Search for the cell housing the specified text and yield its [X, Y] center coordinate. 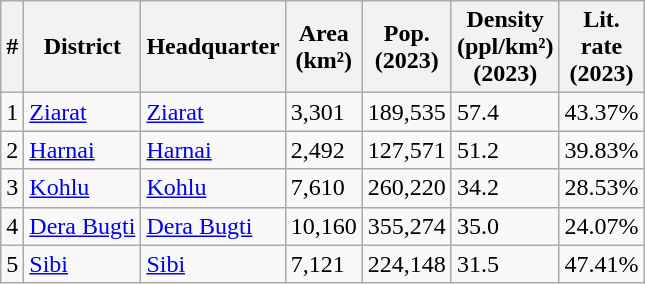
2 [12, 150]
127,571 [406, 150]
7,610 [324, 188]
Pop.(2023) [406, 47]
47.41% [602, 264]
260,220 [406, 188]
10,160 [324, 226]
189,535 [406, 112]
31.5 [505, 264]
District [82, 47]
57.4 [505, 112]
34.2 [505, 188]
7,121 [324, 264]
39.83% [602, 150]
43.37% [602, 112]
5 [12, 264]
51.2 [505, 150]
28.53% [602, 188]
355,274 [406, 226]
# [12, 47]
Density(ppl/km²)(2023) [505, 47]
4 [12, 226]
3,301 [324, 112]
224,148 [406, 264]
1 [12, 112]
3 [12, 188]
Lit.rate(2023) [602, 47]
Area(km²) [324, 47]
35.0 [505, 226]
2,492 [324, 150]
Headquarter [213, 47]
24.07% [602, 226]
